Identify which cell holds the provided text, then report its [x, y] central coordinate. 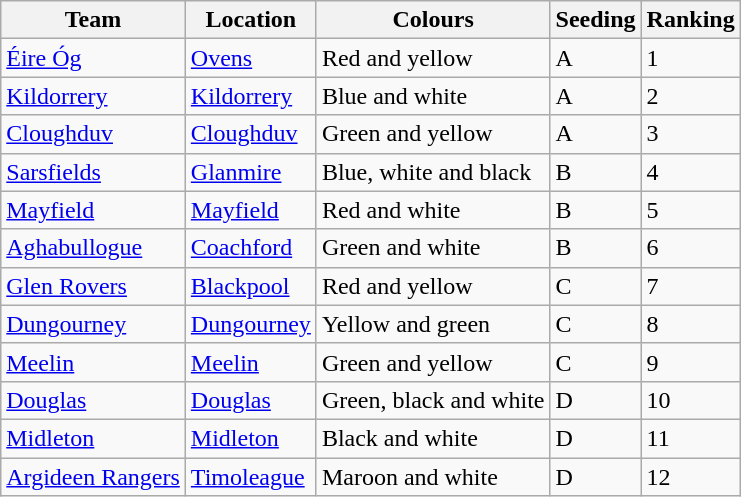
3 [690, 134]
8 [690, 324]
Glen Rovers [94, 286]
Blue and white [433, 96]
Coachford [250, 248]
11 [690, 438]
10 [690, 400]
2 [690, 96]
6 [690, 248]
7 [690, 286]
Team [94, 20]
12 [690, 477]
Black and white [433, 438]
Glanmire [250, 172]
Green and white [433, 248]
Green, black and white [433, 400]
Ranking [690, 20]
Blackpool [250, 286]
Blue, white and black [433, 172]
Sarsfields [94, 172]
1 [690, 58]
Timoleague [250, 477]
Yellow and green [433, 324]
Seeding [596, 20]
Aghabullogue [94, 248]
Colours [433, 20]
Location [250, 20]
Ovens [250, 58]
Red and white [433, 210]
9 [690, 362]
5 [690, 210]
4 [690, 172]
Éire Óg [94, 58]
Argideen Rangers [94, 477]
Maroon and white [433, 477]
